Determine the (X, Y) coordinate at the center of the cell enclosing the given text.  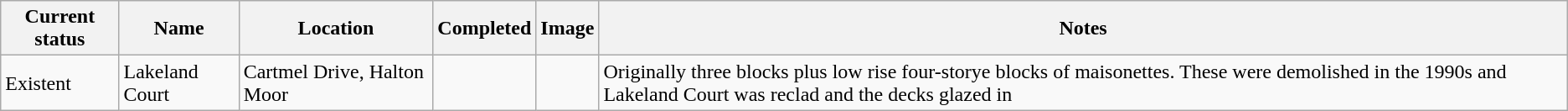
Image (568, 29)
Existent (60, 82)
Cartmel Drive, Halton Moor (336, 82)
Name (179, 29)
Location (336, 29)
Notes (1083, 29)
Lakeland Court (179, 82)
Current status (60, 29)
Completed (484, 29)
